Output the [X, Y] coordinate of the center of the cell containing the given text.  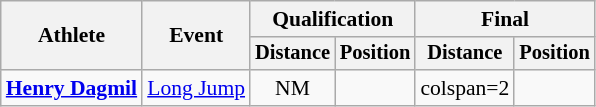
Athlete [72, 36]
Qualification [332, 19]
Henry Dagmil [72, 88]
NM [292, 88]
colspan=2 [464, 88]
Long Jump [196, 88]
Final [504, 19]
Event [196, 36]
